Locate the cell with the specified text and output its [x, y] center coordinate. 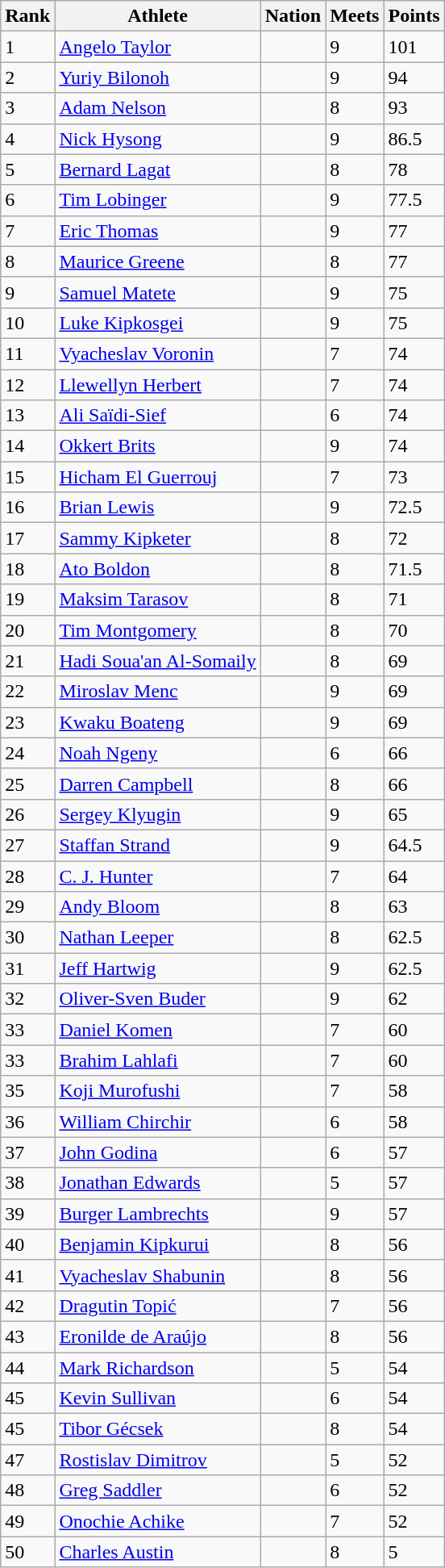
Bernard Lagat [158, 169]
Dragutin Topić [158, 1306]
13 [27, 416]
26 [27, 814]
20 [27, 630]
10 [27, 323]
1 [27, 47]
Hadi Soua'an Al-Somaily [158, 661]
Ato Boldon [158, 569]
29 [27, 907]
49 [27, 1521]
Maurice Greene [158, 261]
86.5 [414, 139]
21 [27, 661]
4 [27, 139]
Adam Nelson [158, 108]
101 [414, 47]
41 [27, 1275]
Oliver-Sven Buder [158, 999]
37 [27, 1152]
Points [414, 16]
Angelo Taylor [158, 47]
Benjamin Kipkurui [158, 1244]
77.5 [414, 200]
25 [27, 784]
63 [414, 907]
94 [414, 77]
16 [27, 508]
Maksim Tarasov [158, 600]
Yuriy Bilonoh [158, 77]
Vyacheslav Shabunin [158, 1275]
William Chirchir [158, 1122]
C. J. Hunter [158, 876]
Mark Richardson [158, 1368]
3 [27, 108]
72.5 [414, 508]
Greg Saddler [158, 1491]
12 [27, 385]
Eronilde de Araújo [158, 1336]
John Godina [158, 1152]
64.5 [414, 845]
93 [414, 108]
73 [414, 477]
Rostislav Dimitrov [158, 1460]
Charles Austin [158, 1552]
Jonathan Edwards [158, 1183]
Vyacheslav Voronin [158, 353]
50 [27, 1552]
Darren Campbell [158, 784]
47 [27, 1460]
15 [27, 477]
65 [414, 814]
Burger Lambrechts [158, 1214]
36 [27, 1122]
31 [27, 968]
Llewellyn Herbert [158, 385]
Kwaku Boateng [158, 722]
Okkert Brits [158, 446]
Tim Montgomery [158, 630]
Noah Ngeny [158, 753]
32 [27, 999]
Nation [293, 16]
Koji Murofushi [158, 1091]
Hicham El Guerrouj [158, 477]
48 [27, 1491]
Samuel Matete [158, 292]
24 [27, 753]
40 [27, 1244]
35 [27, 1091]
Meets [355, 16]
Kevin Sullivan [158, 1399]
Andy Bloom [158, 907]
70 [414, 630]
Athlete [158, 16]
22 [27, 692]
71 [414, 600]
42 [27, 1306]
Eric Thomas [158, 231]
Staffan Strand [158, 845]
38 [27, 1183]
2 [27, 77]
Sergey Klyugin [158, 814]
Brahim Lahlafi [158, 1060]
19 [27, 600]
18 [27, 569]
28 [27, 876]
Sammy Kipketer [158, 538]
Nathan Leeper [158, 938]
44 [27, 1368]
Daniel Komen [158, 1030]
14 [27, 446]
Jeff Hartwig [158, 968]
Onochie Achike [158, 1521]
23 [27, 722]
Tibor Gécsek [158, 1429]
Miroslav Menc [158, 692]
11 [27, 353]
30 [27, 938]
64 [414, 876]
39 [27, 1214]
Ali Saïdi-Sief [158, 416]
71.5 [414, 569]
Brian Lewis [158, 508]
72 [414, 538]
17 [27, 538]
27 [27, 845]
62 [414, 999]
43 [27, 1336]
78 [414, 169]
Rank [27, 16]
Nick Hysong [158, 139]
Luke Kipkosgei [158, 323]
Tim Lobinger [158, 200]
